From the cell containing the given text, extract its center point as (x, y) coordinate. 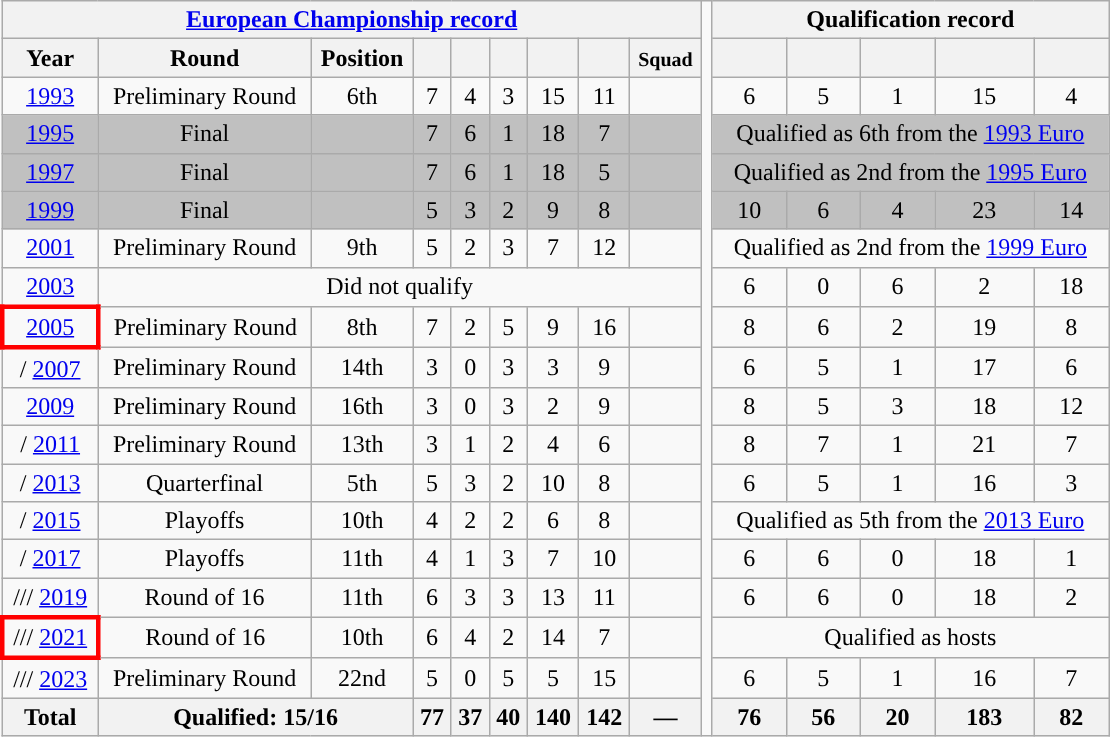
1999 (50, 210)
82 (1071, 717)
Quarterfinal (204, 483)
8th (362, 328)
/ 2011 (50, 444)
21 (984, 444)
40 (508, 717)
/// 2019 (50, 598)
/ 2007 (50, 368)
2005 (50, 328)
Qualified as hosts (910, 638)
16th (362, 406)
— (666, 717)
Squad (666, 58)
Qualified as 2nd from the 1995 Euro (910, 172)
56 (823, 717)
2001 (50, 248)
Qualified: 15/16 (256, 717)
13 (552, 598)
183 (984, 717)
22nd (362, 678)
76 (749, 717)
Did not qualify (400, 287)
37 (470, 717)
/ 2015 (50, 521)
/// 2021 (50, 638)
14th (362, 368)
17 (984, 368)
/// 2023 (50, 678)
1995 (50, 134)
Position (362, 58)
Qualified as 6th from the 1993 Euro (910, 134)
Qualified as 2nd from the 1999 Euro (910, 248)
2003 (50, 287)
1997 (50, 172)
Round (204, 58)
9th (362, 248)
/ 2013 (50, 483)
European Championship record (352, 20)
Total (50, 717)
19 (984, 328)
/ 2017 (50, 559)
13th (362, 444)
6th (362, 96)
140 (552, 717)
1993 (50, 96)
142 (604, 717)
77 (432, 717)
Qualification record (910, 20)
Qualified as 5th from the 2013 Euro (910, 521)
20 (897, 717)
5th (362, 483)
23 (984, 210)
Year (50, 58)
2009 (50, 406)
